Locate the cell with the specified text and output its (x, y) center coordinate. 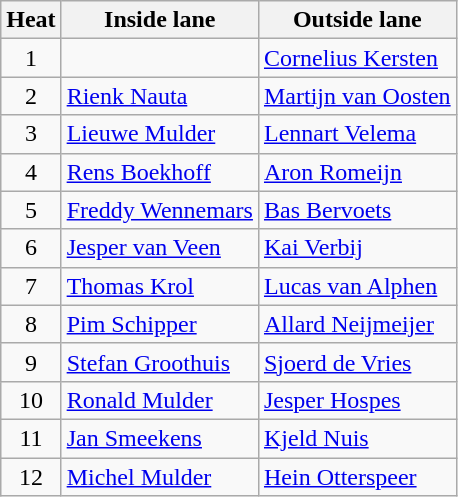
4 (31, 172)
Ronald Mulder (160, 400)
Stefan Groothuis (160, 362)
Cornelius Kersten (357, 58)
Allard Neijmeijer (357, 324)
Aron Romeijn (357, 172)
Outside lane (357, 20)
Lieuwe Mulder (160, 134)
Sjoerd de Vries (357, 362)
Jan Smeekens (160, 438)
Rens Boekhoff (160, 172)
Martijn van Oosten (357, 96)
Hein Otterspeer (357, 477)
Inside lane (160, 20)
Thomas Krol (160, 286)
Lucas van Alphen (357, 286)
Jesper van Veen (160, 248)
Michel Mulder (160, 477)
Jesper Hospes (357, 400)
Lennart Velema (357, 134)
Kjeld Nuis (357, 438)
1 (31, 58)
8 (31, 324)
Pim Schipper (160, 324)
Kai Verbij (357, 248)
3 (31, 134)
Rienk Nauta (160, 96)
10 (31, 400)
7 (31, 286)
Freddy Wennemars (160, 210)
Heat (31, 20)
Bas Bervoets (357, 210)
11 (31, 438)
9 (31, 362)
12 (31, 477)
6 (31, 248)
5 (31, 210)
2 (31, 96)
